Output the (x, y) coordinate of the center of the cell containing the given text.  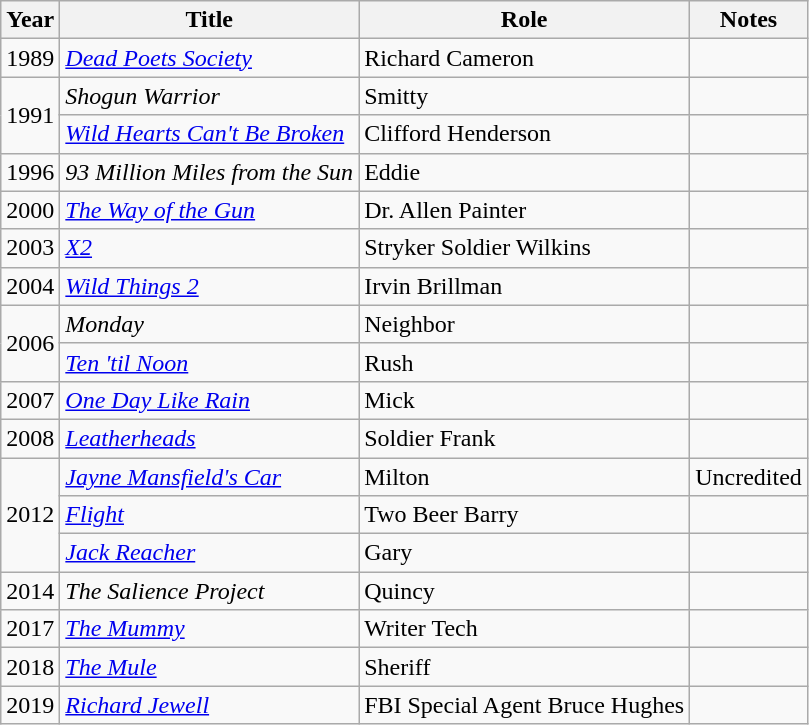
1996 (30, 172)
The Mule (210, 667)
Jayne Mansfield's Car (210, 477)
The Salience Project (210, 591)
One Day Like Rain (210, 400)
Gary (524, 553)
Leatherheads (210, 438)
Dr. Allen Painter (524, 210)
Rush (524, 362)
2008 (30, 438)
2014 (30, 591)
2007 (30, 400)
Irvin Brillman (524, 286)
Richard Cameron (524, 58)
2004 (30, 286)
2018 (30, 667)
Eddie (524, 172)
Jack Reacher (210, 553)
Neighbor (524, 324)
The Mummy (210, 629)
1989 (30, 58)
2006 (30, 343)
Sheriff (524, 667)
Uncredited (749, 477)
Monday (210, 324)
Soldier Frank (524, 438)
Wild Things 2 (210, 286)
Dead Poets Society (210, 58)
2003 (30, 248)
Writer Tech (524, 629)
Smitty (524, 96)
Notes (749, 20)
1991 (30, 115)
Milton (524, 477)
2017 (30, 629)
FBI Special Agent Bruce Hughes (524, 705)
Ten 'til Noon (210, 362)
Richard Jewell (210, 705)
The Way of the Gun (210, 210)
2000 (30, 210)
Shogun Warrior (210, 96)
Quincy (524, 591)
Year (30, 20)
Role (524, 20)
2019 (30, 705)
Two Beer Barry (524, 515)
X2 (210, 248)
2012 (30, 515)
Mick (524, 400)
Wild Hearts Can't Be Broken (210, 134)
Title (210, 20)
93 Million Miles from the Sun (210, 172)
Stryker Soldier Wilkins (524, 248)
Clifford Henderson (524, 134)
Flight (210, 515)
